From the cell containing the given text, extract its center point as (x, y) coordinate. 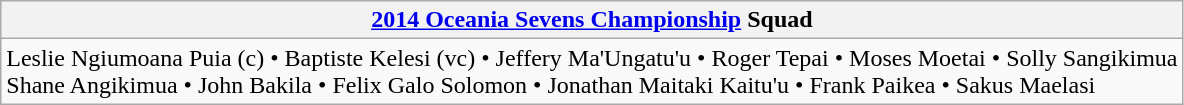
2014 Oceania Sevens Championship Squad (592, 20)
